Identify which cell holds the provided text, then report its [x, y] central coordinate. 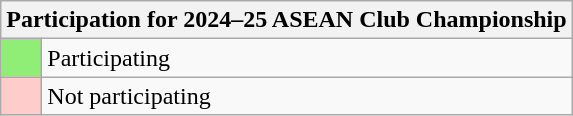
Participation for 2024–25 ASEAN Club Championship [286, 20]
Participating [307, 58]
Not participating [307, 96]
